Detect which cell encompasses the target text, then output its (X, Y) center coordinate. 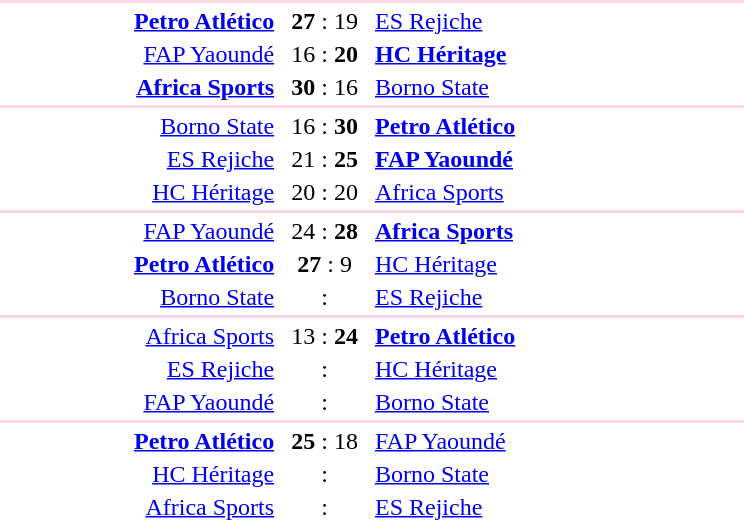
16 : 20 (325, 54)
20 : 20 (325, 192)
16 : 30 (325, 126)
25 : 18 (325, 441)
27 : 19 (325, 21)
13 : 24 (325, 336)
27 : 9 (325, 264)
30 : 16 (325, 87)
24 : 28 (325, 231)
21 : 25 (325, 159)
